Capture the cell that displays the provided text and extract its (X, Y) central coordinate. 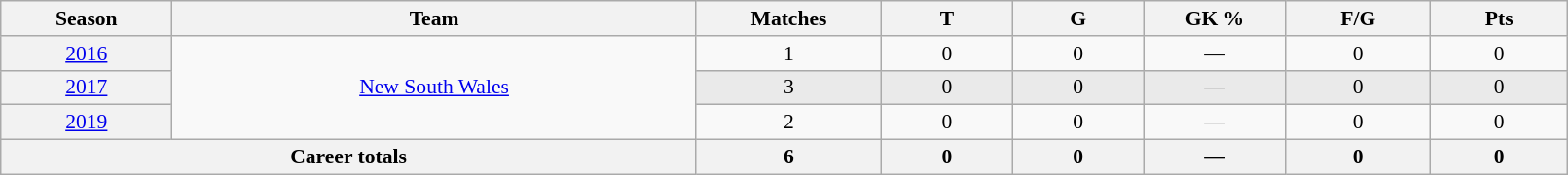
2016 (87, 53)
3 (788, 87)
Team (434, 18)
Career totals (348, 157)
GK % (1215, 18)
Pts (1499, 18)
New South Wales (434, 87)
6 (788, 157)
1 (788, 53)
2 (788, 122)
F/G (1358, 18)
Season (87, 18)
2019 (87, 122)
2017 (87, 87)
Matches (788, 18)
T (948, 18)
G (1078, 18)
